For the text-containing cell, return its midpoint in (X, Y) coordinate format. 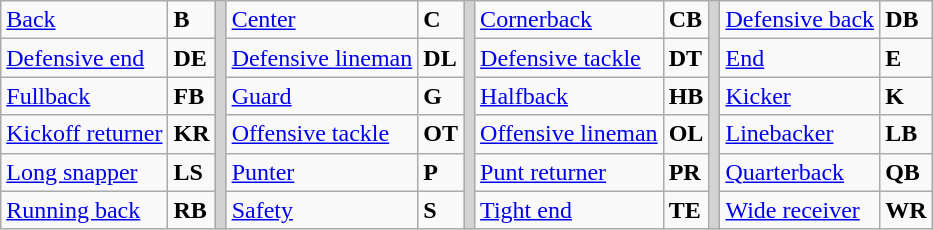
Linebacker (800, 134)
G (441, 96)
B (192, 20)
Punt returner (570, 172)
PR (686, 172)
End (800, 58)
Long snapper (84, 172)
Offensive tackle (322, 134)
LB (906, 134)
Kickoff returner (84, 134)
DE (192, 58)
KR (192, 134)
WR (906, 210)
DL (441, 58)
Halfback (570, 96)
Quarterback (800, 172)
Cornerback (570, 20)
Defensive lineman (322, 58)
TE (686, 210)
RB (192, 210)
Offensive lineman (570, 134)
Defensive tackle (570, 58)
OL (686, 134)
OT (441, 134)
E (906, 58)
Back (84, 20)
DB (906, 20)
Running back (84, 210)
Tight end (570, 210)
DT (686, 58)
S (441, 210)
FB (192, 96)
Wide receiver (800, 210)
HB (686, 96)
Defensive back (800, 20)
LS (192, 172)
Center (322, 20)
Punter (322, 172)
Kicker (800, 96)
K (906, 96)
Safety (322, 210)
Fullback (84, 96)
QB (906, 172)
Defensive end (84, 58)
P (441, 172)
C (441, 20)
Guard (322, 96)
CB (686, 20)
